Capture the cell that displays the provided text and extract its (x, y) central coordinate. 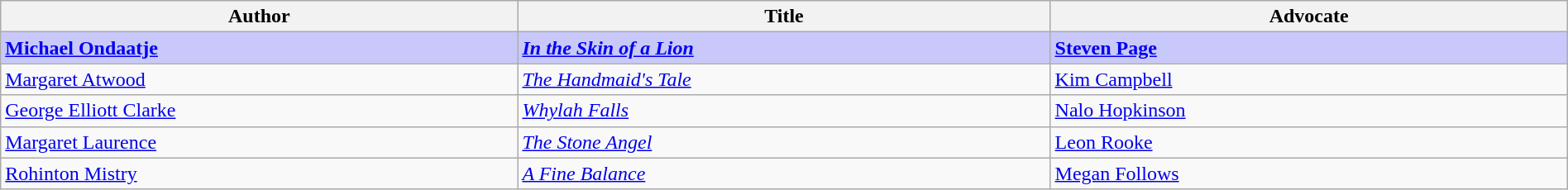
In the Skin of a Lion (784, 48)
George Elliott Clarke (260, 111)
The Handmaid's Tale (784, 79)
A Fine Balance (784, 173)
The Stone Angel (784, 142)
Michael Ondaatje (260, 48)
Advocate (1308, 17)
Author (260, 17)
Nalo Hopkinson (1308, 111)
Megan Follows (1308, 173)
Steven Page (1308, 48)
Margaret Atwood (260, 79)
Kim Campbell (1308, 79)
Leon Rooke (1308, 142)
Rohinton Mistry (260, 173)
Whylah Falls (784, 111)
Margaret Laurence (260, 142)
Title (784, 17)
